Extract the [x, y] coordinate from the center of the cell holding the provided text.  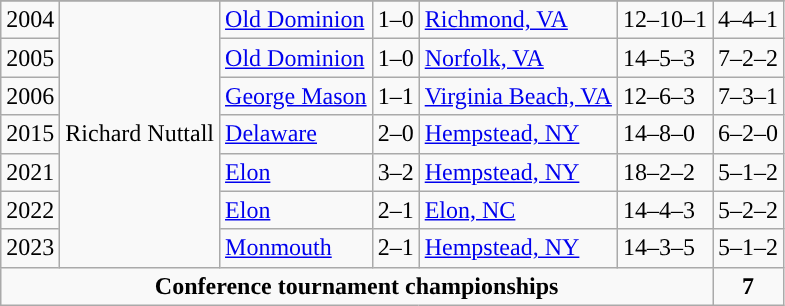
14–8–0 [664, 134]
2005 [30, 58]
4–4–1 [748, 20]
2–0 [396, 134]
George Mason [296, 96]
Monmouth [296, 248]
1–1 [396, 96]
Richard Nuttall [140, 134]
12–6–3 [664, 96]
5–2–2 [748, 210]
14–5–3 [664, 58]
2015 [30, 134]
2021 [30, 172]
14–4–3 [664, 210]
Virginia Beach, VA [518, 96]
12–10–1 [664, 20]
14–3–5 [664, 248]
2004 [30, 20]
Delaware [296, 134]
2006 [30, 96]
Richmond, VA [518, 20]
Norfolk, VA [518, 58]
18–2–2 [664, 172]
2023 [30, 248]
7 [748, 286]
7–2–2 [748, 58]
2022 [30, 210]
Conference tournament championships [357, 286]
Elon, NC [518, 210]
6–2–0 [748, 134]
3–2 [396, 172]
7–3–1 [748, 96]
